Detect which cell encompasses the target text, then output its (x, y) center coordinate. 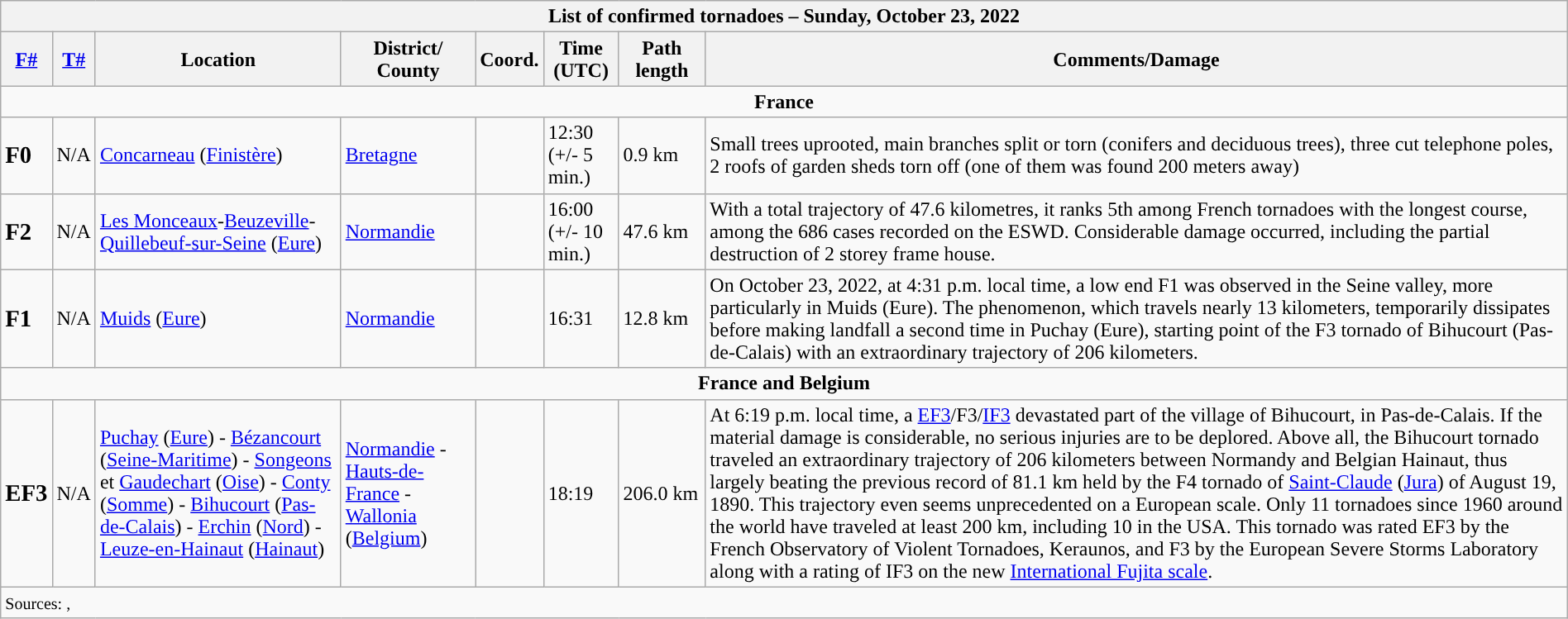
T# (74, 60)
F0 (26, 155)
Location (218, 60)
F# (26, 60)
47.6 km (662, 231)
EF3 (26, 493)
12.8 km (662, 319)
France (784, 102)
Concarneau (Finistère) (218, 155)
France and Belgium (784, 383)
Coord. (509, 60)
0.9 km (662, 155)
Muids (Eure) (218, 319)
18:19 (581, 493)
District/County (409, 60)
206.0 km (662, 493)
Bretagne (409, 155)
16:00 (+/- 10 min.) (581, 231)
F1 (26, 319)
List of confirmed tornadoes – Sunday, October 23, 2022 (784, 17)
Path length (662, 60)
Sources: , (784, 602)
Time (UTC) (581, 60)
Normandie - Hauts-de-France - Wallonia (Belgium) (409, 493)
12:30 (+/- 5 min.) (581, 155)
Comments/Damage (1136, 60)
F2 (26, 231)
Les Monceaux-Beuzeville-Quillebeuf-sur-Seine (Eure) (218, 231)
16:31 (581, 319)
